For the text-containing cell, return its midpoint in [X, Y] coordinate format. 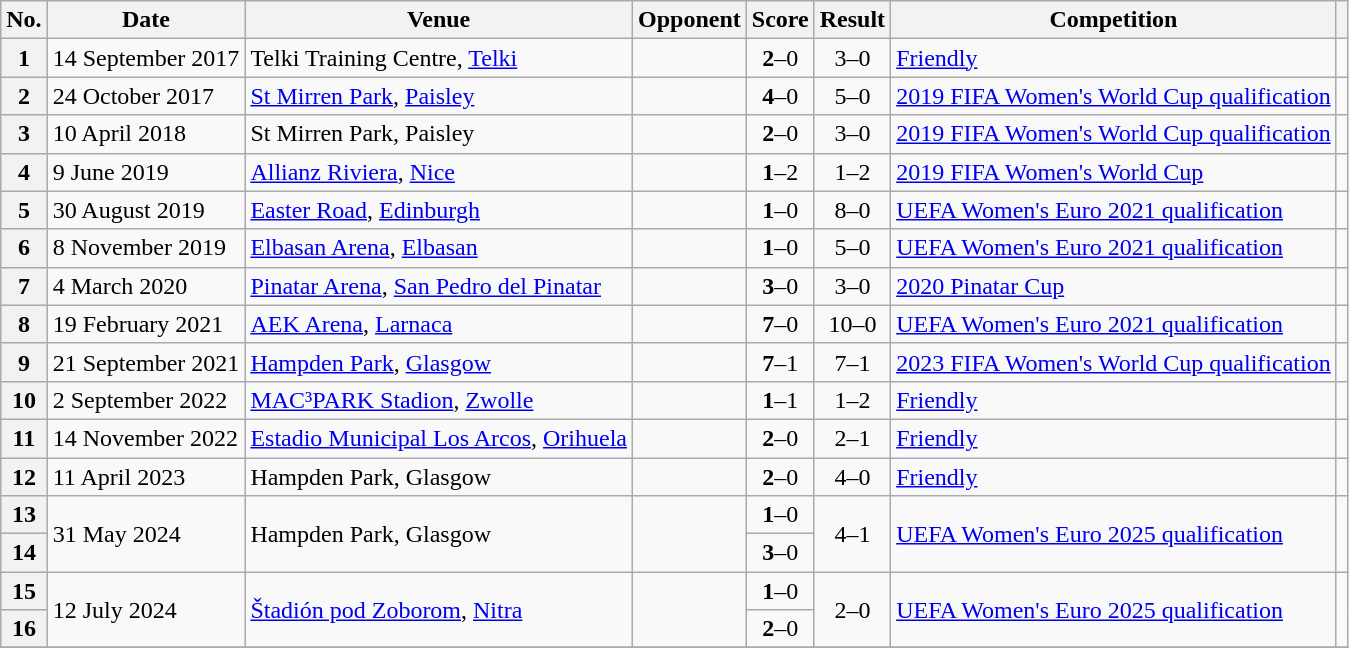
7–0 [780, 324]
Competition [1114, 20]
2023 FIFA Women's World Cup qualification [1114, 362]
10 April 2018 [146, 134]
9 June 2019 [146, 172]
14 September 2017 [146, 58]
15 [24, 591]
2019 FIFA Women's World Cup [1114, 172]
31 May 2024 [146, 534]
Allianz Riviera, Nice [439, 172]
30 August 2019 [146, 210]
16 [24, 629]
11 April 2023 [146, 477]
5 [24, 210]
10 [24, 400]
8 November 2019 [146, 248]
2020 Pinatar Cup [1114, 286]
MAC³PARK Stadion, Zwolle [439, 400]
7 [24, 286]
AEK Arena, Larnaca [439, 324]
2 [24, 96]
13 [24, 515]
Opponent [690, 20]
1–1 [780, 400]
2–1 [852, 438]
Estadio Municipal Los Arcos, Orihuela [439, 438]
8–0 [852, 210]
12 July 2024 [146, 610]
Telki Training Centre, Telki [439, 58]
12 [24, 477]
Score [780, 20]
Easter Road, Edinburgh [439, 210]
11 [24, 438]
6 [24, 248]
14 [24, 553]
No. [24, 20]
3 [24, 134]
Štadión pod Zoborom, Nitra [439, 610]
24 October 2017 [146, 96]
Venue [439, 20]
Date [146, 20]
19 February 2021 [146, 324]
4 [24, 172]
9 [24, 362]
1 [24, 58]
Pinatar Arena, San Pedro del Pinatar [439, 286]
10–0 [852, 324]
14 November 2022 [146, 438]
Result [852, 20]
4 March 2020 [146, 286]
4–1 [852, 534]
21 September 2021 [146, 362]
8 [24, 324]
2 September 2022 [146, 400]
Elbasan Arena, Elbasan [439, 248]
